Provide the (X, Y) coordinate of the cell's center where the given text is located.  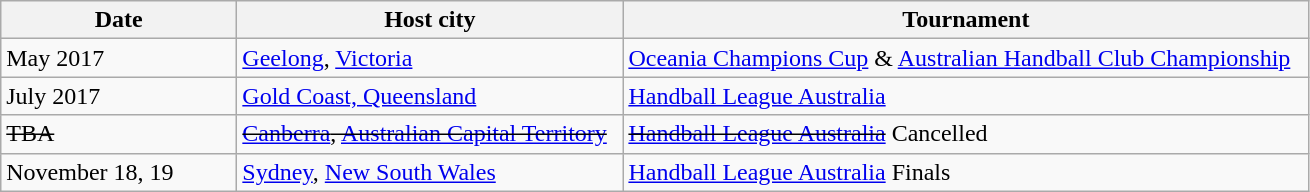
Host city (430, 20)
May 2017 (119, 58)
Tournament (966, 20)
Sydney, New South Wales (430, 172)
Oceania Champions Cup & Australian Handball Club Championship (966, 58)
Gold Coast, Queensland (430, 96)
Handball League Australia (966, 96)
Date (119, 20)
Canberra, Australian Capital Territory (430, 134)
July 2017 (119, 96)
Handball League Australia Finals (966, 172)
TBA (119, 134)
November 18, 19 (119, 172)
Handball League Australia Cancelled (966, 134)
Geelong, Victoria (430, 58)
